Locate the cell with the specified text and output its [X, Y] center coordinate. 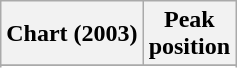
Chart (2003) [72, 34]
Peakposition [189, 34]
